Pinpoint the cell where the given text exists, returning its (x, y) midpoint coordinate. 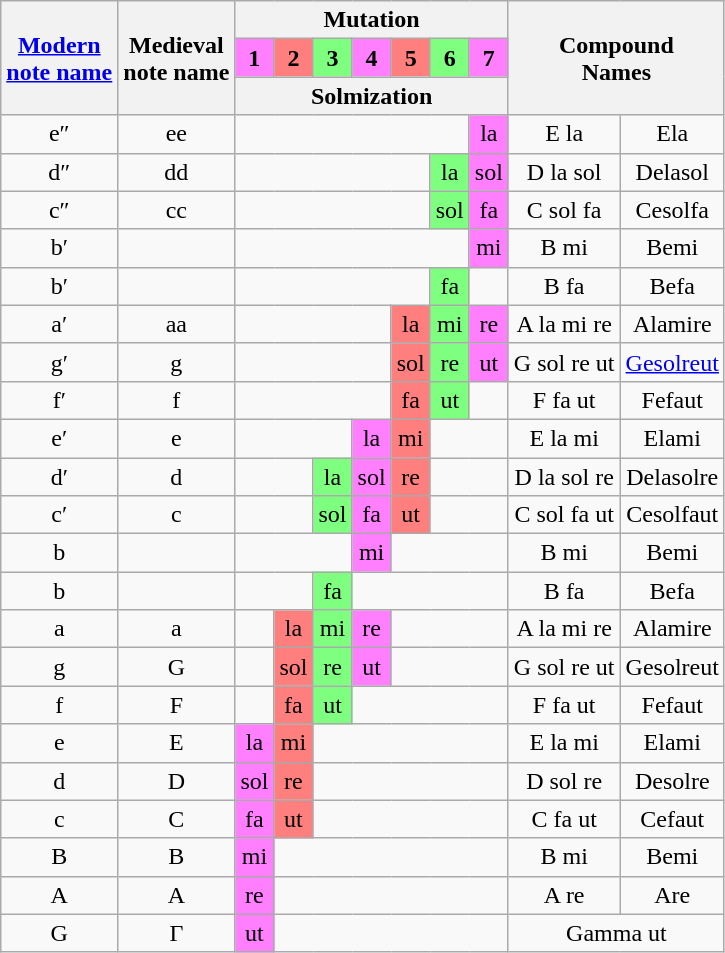
cc (176, 210)
3 (332, 58)
Medievalnote name (176, 58)
C (176, 819)
e′ (60, 438)
Cesolfa (672, 210)
c′ (60, 515)
d″ (60, 172)
D la sol re (564, 477)
1 (254, 58)
Modernnote name (60, 58)
Desolre (672, 781)
CompoundNames (616, 58)
Cesolfaut (672, 515)
Delasol (672, 172)
4 (372, 58)
Are (672, 895)
Solmization (372, 96)
d′ (60, 477)
Mutation (372, 20)
7 (488, 58)
C sol fa ut (564, 515)
D sol re (564, 781)
Gamma ut (616, 933)
e″ (60, 134)
c″ (60, 210)
Cefaut (672, 819)
f′ (60, 400)
C fa ut (564, 819)
F (176, 705)
E (176, 743)
g′ (60, 362)
D la sol (564, 172)
ee (176, 134)
C sol fa (564, 210)
dd (176, 172)
Ela (672, 134)
a′ (60, 324)
Γ (176, 933)
5 (410, 58)
E la (564, 134)
Delasolre (672, 477)
D (176, 781)
2 (294, 58)
A re (564, 895)
aa (176, 324)
6 (450, 58)
